Identify which cell holds the provided text, then report its (X, Y) central coordinate. 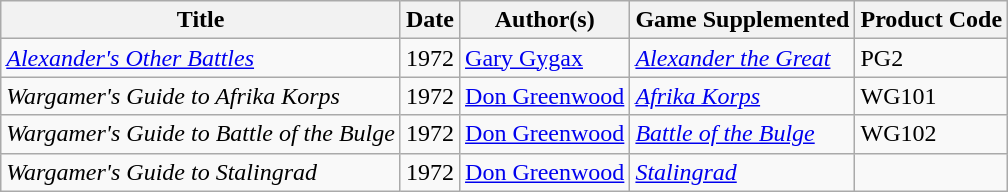
Wargamer's Guide to Stalingrad (201, 172)
Alexander the Great (742, 58)
WG102 (932, 134)
PG2 (932, 58)
Date (430, 20)
Gary Gygax (545, 58)
Battle of the Bulge (742, 134)
Wargamer's Guide to Battle of the Bulge (201, 134)
Product Code (932, 20)
Title (201, 20)
Afrika Korps (742, 96)
WG101 (932, 96)
Alexander's Other Battles (201, 58)
Stalingrad (742, 172)
Game Supplemented (742, 20)
Author(s) (545, 20)
Wargamer's Guide to Afrika Korps (201, 96)
